Output the (x, y) coordinate of the center of the cell containing the given text.  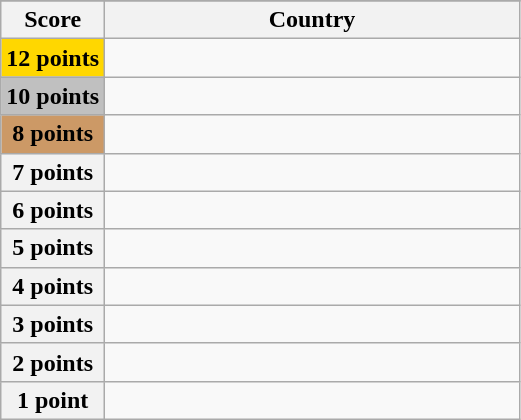
10 points (53, 96)
Country (312, 20)
1 point (53, 400)
6 points (53, 210)
7 points (53, 172)
12 points (53, 58)
Score (53, 20)
8 points (53, 134)
2 points (53, 362)
5 points (53, 248)
4 points (53, 286)
3 points (53, 324)
